Return the (x, y) coordinate for the center point of the cell that contains the specified text.  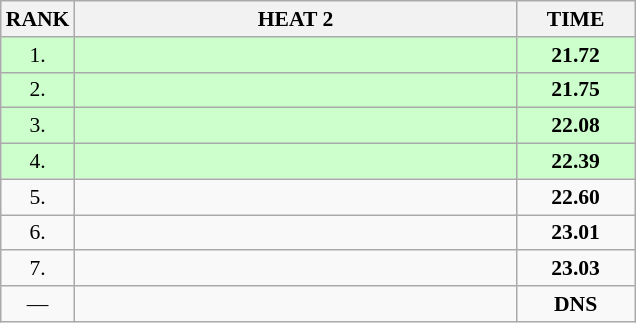
4. (38, 162)
TIME (576, 19)
7. (38, 269)
21.72 (576, 55)
— (38, 304)
22.60 (576, 197)
3. (38, 126)
RANK (38, 19)
2. (38, 90)
21.75 (576, 90)
5. (38, 197)
1. (38, 55)
6. (38, 233)
23.03 (576, 269)
22.08 (576, 126)
22.39 (576, 162)
DNS (576, 304)
HEAT 2 (295, 19)
23.01 (576, 233)
